Extract the (x, y) coordinate from the center of the cell holding the provided text.  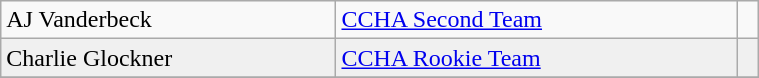
AJ Vanderbeck (168, 20)
CCHA Rookie Team (536, 58)
Charlie Glockner (168, 58)
CCHA Second Team (536, 20)
